Return the (X, Y) coordinate for the center point of the cell that contains the specified text.  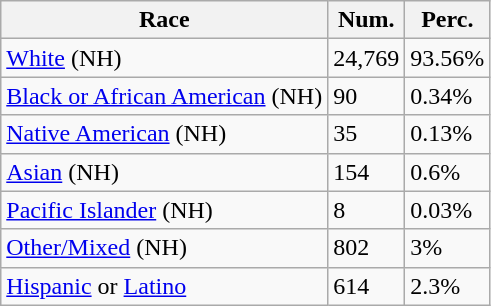
93.56% (448, 58)
3% (448, 248)
0.34% (448, 96)
Race (164, 20)
802 (366, 248)
0.6% (448, 172)
614 (366, 286)
Hispanic or Latino (164, 286)
Black or African American (NH) (164, 96)
2.3% (448, 286)
8 (366, 210)
Pacific Islander (NH) (164, 210)
White (NH) (164, 58)
0.03% (448, 210)
90 (366, 96)
Perc. (448, 20)
24,769 (366, 58)
35 (366, 134)
Num. (366, 20)
Other/Mixed (NH) (164, 248)
0.13% (448, 134)
Asian (NH) (164, 172)
154 (366, 172)
Native American (NH) (164, 134)
